Identify which cell holds the provided text, then report its [x, y] central coordinate. 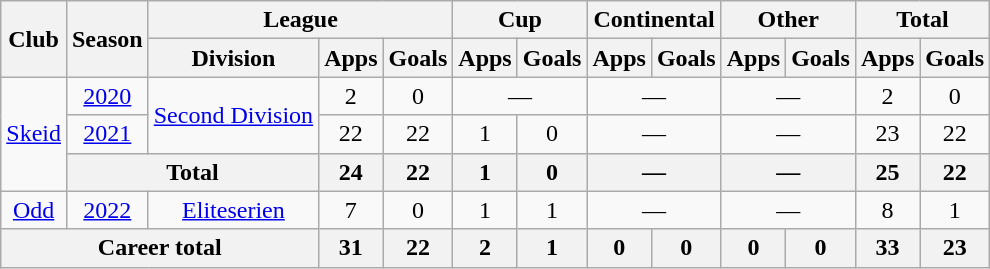
2021 [107, 134]
8 [887, 210]
Odd [34, 210]
Division [233, 58]
25 [887, 172]
Cup [520, 20]
Second Division [233, 115]
2022 [107, 210]
24 [351, 172]
Club [34, 39]
Continental [654, 20]
Eliteserien [233, 210]
2020 [107, 96]
Career total [160, 248]
7 [351, 210]
League [300, 20]
33 [887, 248]
Other [788, 20]
31 [351, 248]
Skeid [34, 134]
Season [107, 39]
